From the cell containing the given text, extract its center point as [x, y] coordinate. 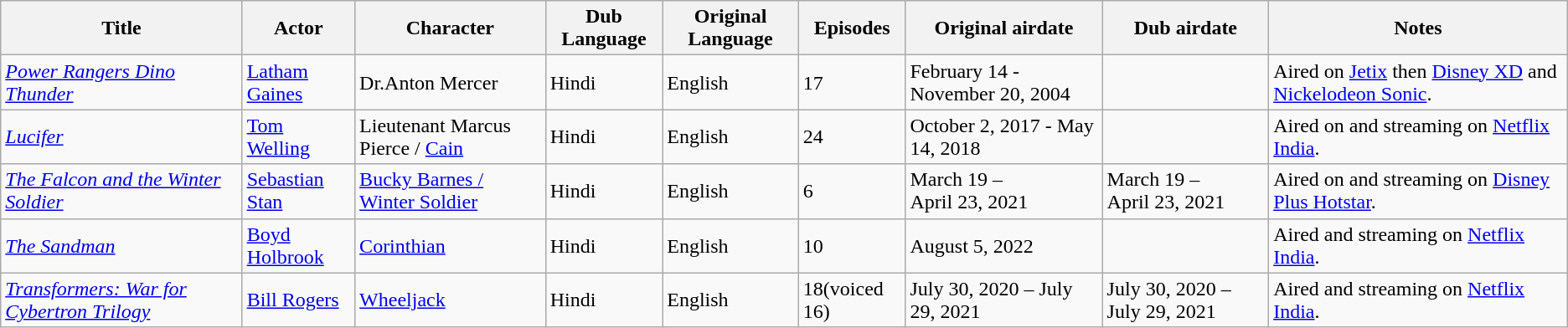
Title [121, 28]
Aired on and streaming on Netflix India. [1419, 137]
The Falcon and the Winter Soldier [121, 191]
February 14 - November 20, 2004 [1003, 82]
Wheeljack [451, 300]
Dr.Anton Mercer [451, 82]
10 [852, 246]
Transformers: War for Cybertron Trilogy [121, 300]
Notes [1419, 28]
Latham Gaines [298, 82]
Sebastian Stan [298, 191]
Lieutenant Marcus Pierce / Cain [451, 137]
Lucifer [121, 137]
Tom Welling [298, 137]
Bill Rogers [298, 300]
October 2, 2017 - May 14, 2018 [1003, 137]
Dub Language [604, 28]
Character [451, 28]
24 [852, 137]
Power Rangers Dino Thunder [121, 82]
The Sandman [121, 246]
Episodes [852, 28]
Aired on Jetix then Disney XD and Nickelodeon Sonic. [1419, 82]
6 [852, 191]
Boyd Holbrook [298, 246]
Bucky Barnes / Winter Soldier [451, 191]
Corinthian [451, 246]
August 5, 2022 [1003, 246]
Original Language [730, 28]
18(voiced 16) [852, 300]
Dub airdate [1186, 28]
17 [852, 82]
Aired on and streaming on Disney Plus Hotstar. [1419, 191]
Actor [298, 28]
Original airdate [1003, 28]
